For the text-containing cell, return its midpoint in (x, y) coordinate format. 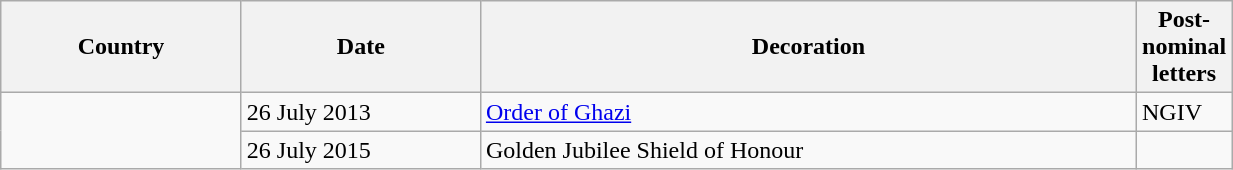
NGIV (1184, 112)
Date (360, 47)
Order of Ghazi (808, 112)
Country (122, 47)
Post-nominal letters (1184, 47)
Decoration (808, 47)
26 July 2015 (360, 150)
26 July 2013 (360, 112)
Golden Jubilee Shield of Honour (808, 150)
